From the cell containing the given text, extract its center point as (x, y) coordinate. 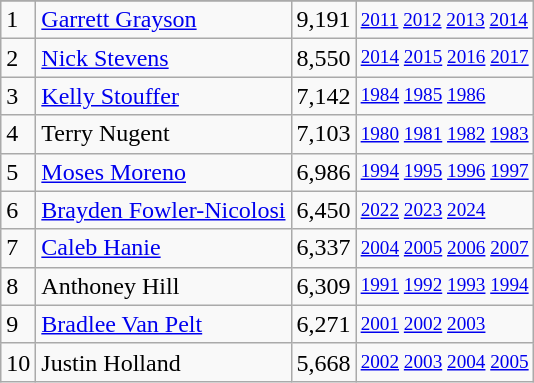
7,103 (324, 134)
Moses Moreno (164, 172)
5 (18, 172)
2004 2005 2006 2007 (444, 248)
Nick Stevens (164, 58)
Anthoney Hill (164, 286)
1980 1981 1982 1983 (444, 134)
Bradlee Van Pelt (164, 324)
6,271 (324, 324)
2 (18, 58)
8,550 (324, 58)
9 (18, 324)
7,142 (324, 96)
Garrett Grayson (164, 20)
Caleb Hanie (164, 248)
6,337 (324, 248)
1994 1995 1996 1997 (444, 172)
2002 2003 2004 2005 (444, 362)
6 (18, 210)
7 (18, 248)
Terry Nugent (164, 134)
1 (18, 20)
6,986 (324, 172)
1984 1985 1986 (444, 96)
2011 2012 2013 2014 (444, 20)
3 (18, 96)
1991 1992 1993 1994 (444, 286)
2014 2015 2016 2017 (444, 58)
4 (18, 134)
2001 2002 2003 (444, 324)
2022 2023 2024 (444, 210)
10 (18, 362)
Brayden Fowler-Nicolosi (164, 210)
Justin Holland (164, 362)
6,309 (324, 286)
9,191 (324, 20)
8 (18, 286)
6,450 (324, 210)
5,668 (324, 362)
Kelly Stouffer (164, 96)
